Locate the cell with the specified text and output its [X, Y] center coordinate. 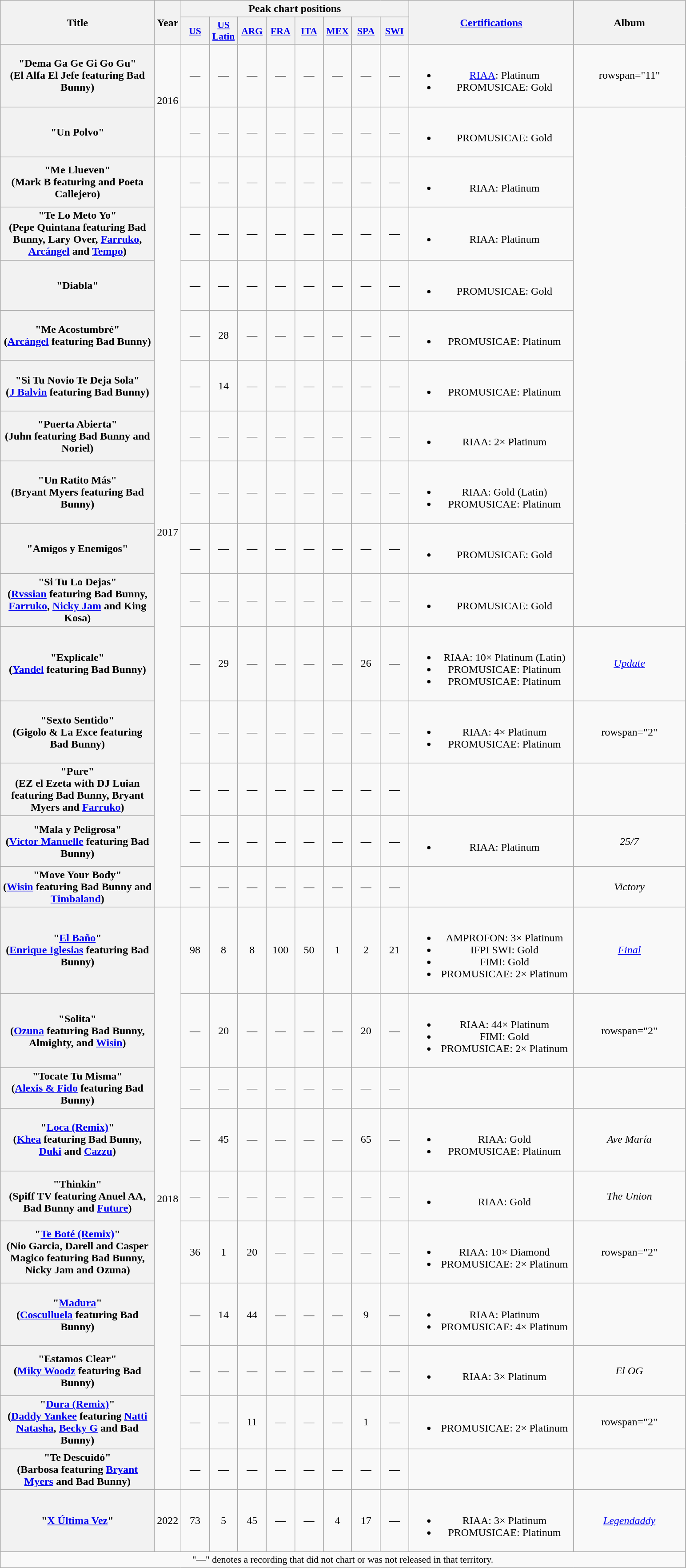
"Si Tu Lo Dejas"(Rvssian featuring Bad Bunny, Farruko, Nicky Jam and King Kosa) [77, 600]
"Amigos y Enemigos" [77, 548]
US [195, 31]
"Pure"(EZ el Ezeta with DJ Luian featuring Bad Bunny, Bryant Myers and Farruko) [77, 789]
4 [338, 1521]
"—" denotes a recording that did not chart or was not released in that territory. [343, 1560]
SWI [395, 31]
21 [395, 950]
El OG [629, 1371]
2018 [168, 1198]
RIAA: 3× Platinum [491, 1371]
"Te Lo Meto Yo"(Pepe Quintana featuring Bad Bunny, Lary Over, Farruko, Arcángel and Tempo) [77, 234]
5 [223, 1521]
RIAA: Gold PROMUSICAE: Platinum [491, 1140]
"Diabla" [77, 285]
"Me Llueven"(Mark B featuring and Poeta Callejero) [77, 182]
FRA [280, 31]
"Si Tu Novio Te Deja Sola"(J Balvin featuring Bad Bunny) [77, 386]
"Te Descuidó"(Barbosa featuring Bryant Myers and Bad Bunny) [77, 1469]
RIAA: 10× Platinum (Latin)PROMUSICAE: PlatinumPROMUSICAE: Platinum [491, 664]
100 [280, 950]
Certifications [491, 22]
"Dema Ga Ge Gi Go Gu"(El Alfa El Jefe featuring Bad Bunny) [77, 76]
73 [195, 1521]
PROMUSICAE: 2× Platinum [491, 1422]
USLatin [223, 31]
"Dura (Remix)"(Daddy Yankee featuring Natti Natasha, Becky G and Bad Bunny) [77, 1422]
"Thinkin"(Spiff TV featuring Anuel AA, Bad Bunny and Future) [77, 1196]
Victory [629, 887]
"Loca (Remix)"(Khea featuring Bad Bunny, Duki and Cazzu) [77, 1140]
"Estamos Clear"(Miky Woodz featuring Bad Bunny) [77, 1371]
RIAA: Platinum PROMUSICAE: 4× Platinum [491, 1314]
"Explícale"(Yandel featuring Bad Bunny) [77, 664]
44 [252, 1314]
"Me Acostumbré"(Arcángel featuring Bad Bunny) [77, 335]
98 [195, 950]
2022 [168, 1521]
65 [366, 1140]
"Sexto Sentido"(Gigolo & La Exce featuring Bad Bunny) [77, 732]
Title [77, 22]
Year [168, 22]
ITA [309, 31]
26 [366, 664]
"Un Ratito Más"(Bryant Myers featuring Bad Bunny) [77, 492]
RIAA: Gold [491, 1196]
rowspan="11" [629, 76]
25/7 [629, 841]
"Un Polvo" [77, 132]
RIAA: Gold (Latin)PROMUSICAE: Platinum [491, 492]
Update [629, 664]
Ave María [629, 1140]
RIAA: 44× Platinum FIMI: GoldPROMUSICAE: 2× Platinum [491, 1030]
50 [309, 950]
17 [366, 1521]
RIAA: Platinum PROMUSICAE: Gold [491, 76]
MEX [338, 31]
9 [366, 1314]
28 [223, 335]
SPA [366, 31]
RIAA: 2× Platinum [491, 436]
"El Baño"(Enrique Iglesias featuring Bad Bunny) [77, 950]
"Move Your Body"(Wisin featuring Bad Bunny and Timbaland) [77, 887]
Album [629, 22]
"Tocate Tu Misma"(Alexis & Fido featuring Bad Bunny) [77, 1088]
"Madura"(Cosculluela featuring Bad Bunny) [77, 1314]
29 [223, 664]
2 [366, 950]
36 [195, 1252]
ARG [252, 31]
AMPROFON: 3× PlatinumIFPI SWI: GoldFIMI: GoldPROMUSICAE: 2× Platinum [491, 950]
Peak chart positions [295, 9]
"Mala y Peligrosa"(Víctor Manuelle featuring Bad Bunny) [77, 841]
Final [629, 950]
2016 [168, 100]
11 [252, 1422]
The Union [629, 1196]
Legendaddy [629, 1521]
"Te Boté (Remix)"(Nio Garcia, Darell and Casper Magico featuring Bad Bunny, Nicky Jam and Ozuna) [77, 1252]
RIAA: 10× Diamond PROMUSICAE: 2× Platinum [491, 1252]
"Solita"(Ozuna featuring Bad Bunny, Almighty, and Wisin) [77, 1030]
RIAA: 4× Platinum PROMUSICAE: Platinum [491, 732]
"X Última Vez" [77, 1521]
"Puerta Abierta"(Juhn featuring Bad Bunny and Noriel) [77, 436]
2017 [168, 532]
RIAA: 3× Platinum PROMUSICAE: Platinum [491, 1521]
